Find where the given text appears and provide that cell's center as (x, y) coordinate. 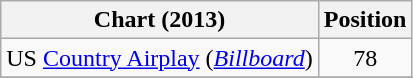
Position (365, 20)
US Country Airplay (Billboard) (160, 58)
Chart (2013) (160, 20)
78 (365, 58)
